For the text-containing cell, return its midpoint in (x, y) coordinate format. 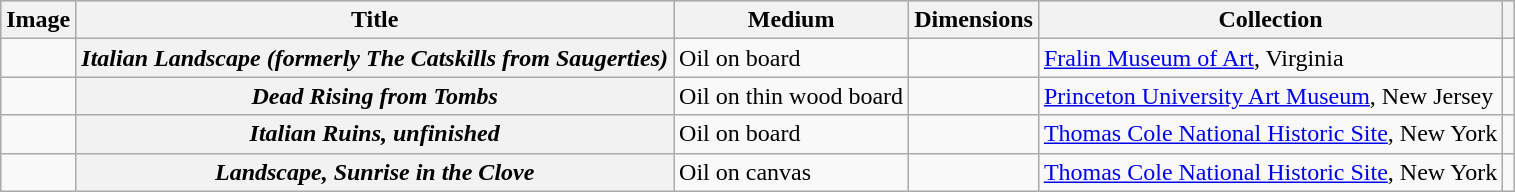
Princeton University Art Museum, New Jersey (1270, 96)
Italian Landscape (formerly The Catskills from Saugerties) (375, 58)
Italian Ruins, unfinished (375, 134)
Title (375, 20)
Oil on canvas (792, 172)
Oil on thin wood board (792, 96)
Dimensions (974, 20)
Collection (1270, 20)
Image (38, 20)
Medium (792, 20)
Fralin Museum of Art, Virginia (1270, 58)
Dead Rising from Tombs (375, 96)
Landscape, Sunrise in the Clove (375, 172)
